Return [x, y] of the center of cell containing provided text 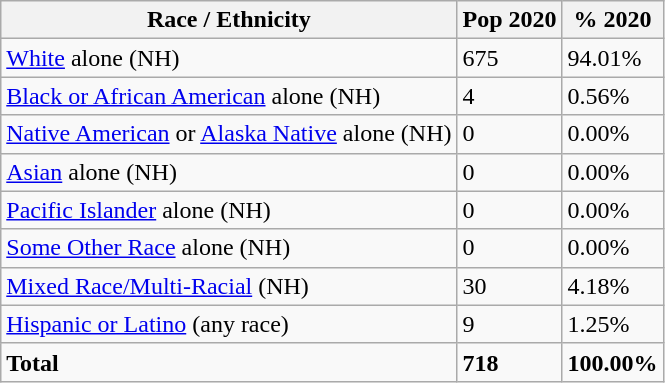
675 [510, 58]
100.00% [612, 362]
Hispanic or Latino (any race) [229, 324]
94.01% [612, 58]
White alone (NH) [229, 58]
1.25% [612, 324]
4.18% [612, 286]
% 2020 [612, 20]
Some Other Race alone (NH) [229, 248]
Mixed Race/Multi-Racial (NH) [229, 286]
718 [510, 362]
Asian alone (NH) [229, 172]
9 [510, 324]
Native American or Alaska Native alone (NH) [229, 134]
Black or African American alone (NH) [229, 96]
4 [510, 96]
Total [229, 362]
30 [510, 286]
Race / Ethnicity [229, 20]
Pop 2020 [510, 20]
0.56% [612, 96]
Pacific Islander alone (NH) [229, 210]
